Pinpoint the cell where the given text exists, returning its (X, Y) midpoint coordinate. 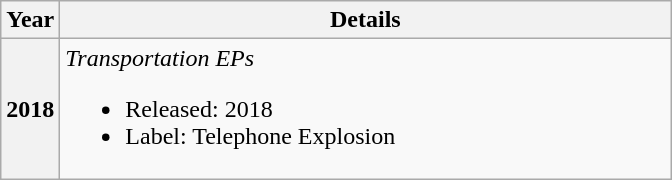
Year (30, 20)
Details (366, 20)
2018 (30, 109)
Transportation EPsReleased: 2018Label: Telephone Explosion (366, 109)
